Determine the (x, y) coordinate at the center of the cell enclosing the given text.  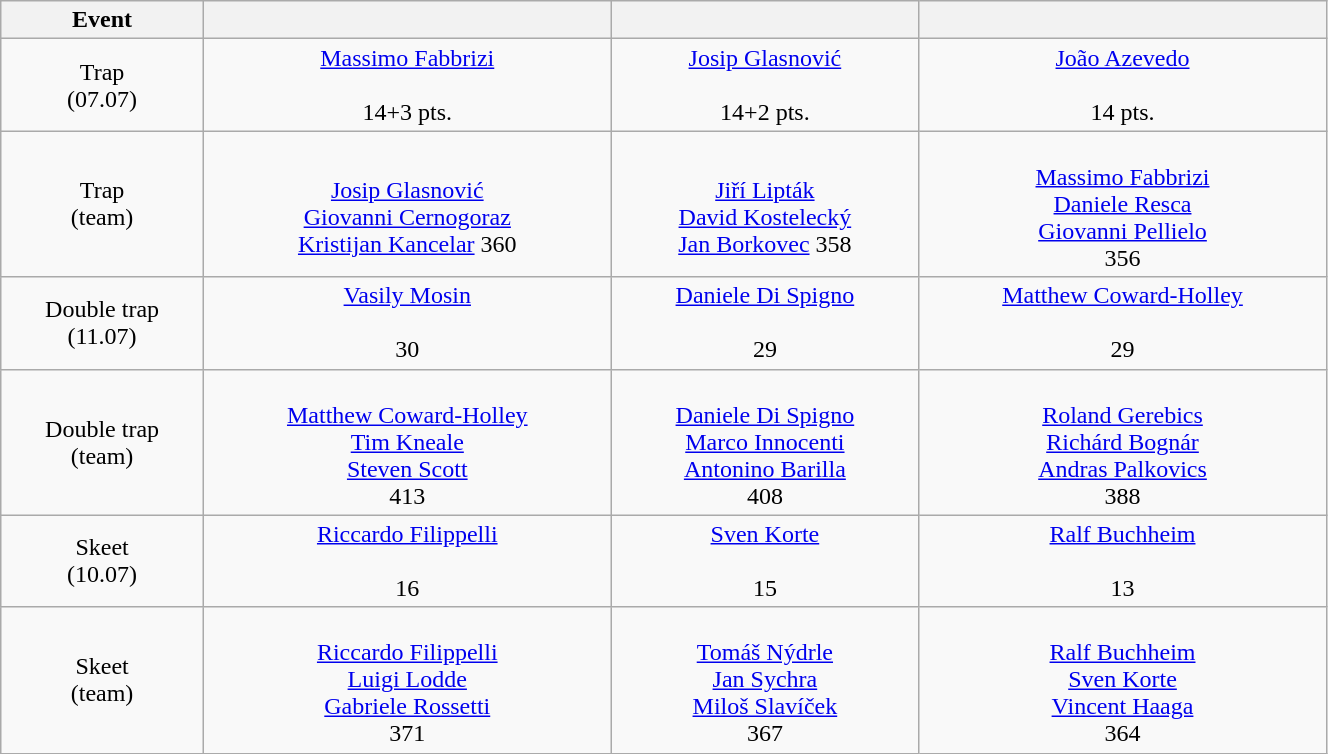
Skeet (10.07) (102, 561)
Daniele Di SpignoMarco InnocentiAntonino Barilla 408 (764, 442)
Roland GerebicsRichárd BognárAndras Palkovics 388 (1123, 442)
Ralf BuchheimSven KorteVincent Haaga 364 (1123, 680)
Daniele Di Spigno 29 (764, 323)
Massimo FabbriziDaniele RescaGiovanni Pellielo 356 (1123, 204)
Jiří LiptákDavid KosteleckýJan Borkovec 358 (764, 204)
Double trap (11.07) (102, 323)
Riccardo Filippelli 16 (407, 561)
Vasily Mosin 30 (407, 323)
Sven Korte 15 (764, 561)
Trap (team) (102, 204)
Matthew Coward-HolleyTim KnealeSteven Scott 413 (407, 442)
Josip GlasnovićGiovanni CernogorazKristijan Kancelar 360 (407, 204)
Double trap (team) (102, 442)
Trap (07.07) (102, 85)
Matthew Coward-Holley 29 (1123, 323)
Ralf Buchheim 13 (1123, 561)
Massimo Fabbrizi 14+3 pts. (407, 85)
João Azevedo 14 pts. (1123, 85)
Tomáš NýdrleJan SychraMiloš Slavíček 367 (764, 680)
Riccardo FilippelliLuigi LoddeGabriele Rossetti 371 (407, 680)
Skeet (team) (102, 680)
Event (102, 20)
Josip Glasnović 14+2 pts. (764, 85)
